Pinpoint the cell where the given text exists, returning its [X, Y] midpoint coordinate. 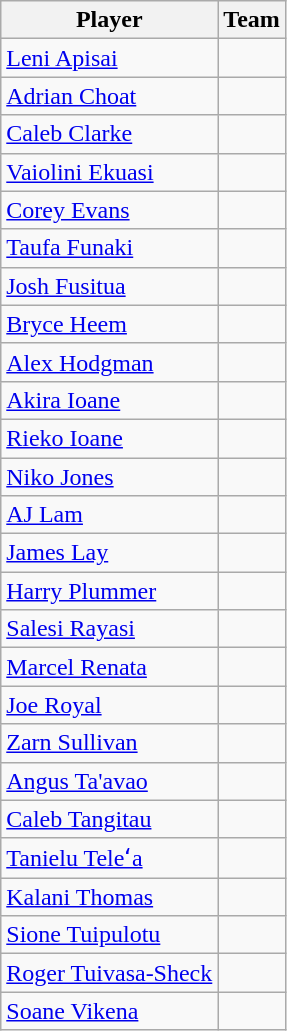
Joe Royal [110, 705]
Leni Apisai [110, 58]
Josh Fusitua [110, 286]
Soane Vikena [110, 1011]
Bryce Heem [110, 324]
Sione Tuipulotu [110, 935]
Tanielu Teleʻa [110, 858]
Harry Plummer [110, 591]
Alex Hodgman [110, 362]
Roger Tuivasa-Sheck [110, 973]
Caleb Clarke [110, 134]
Angus Ta'avao [110, 781]
Adrian Choat [110, 96]
Niko Jones [110, 477]
James Lay [110, 553]
Caleb Tangitau [110, 819]
Salesi Rayasi [110, 629]
Marcel Renata [110, 667]
Rieko Ioane [110, 438]
Akira Ioane [110, 400]
Corey Evans [110, 210]
Taufa Funaki [110, 248]
Vaiolini Ekuasi [110, 172]
Team [252, 20]
Zarn Sullivan [110, 743]
Kalani Thomas [110, 897]
Player [110, 20]
AJ Lam [110, 515]
